Detect which cell encompasses the target text, then output its [x, y] center coordinate. 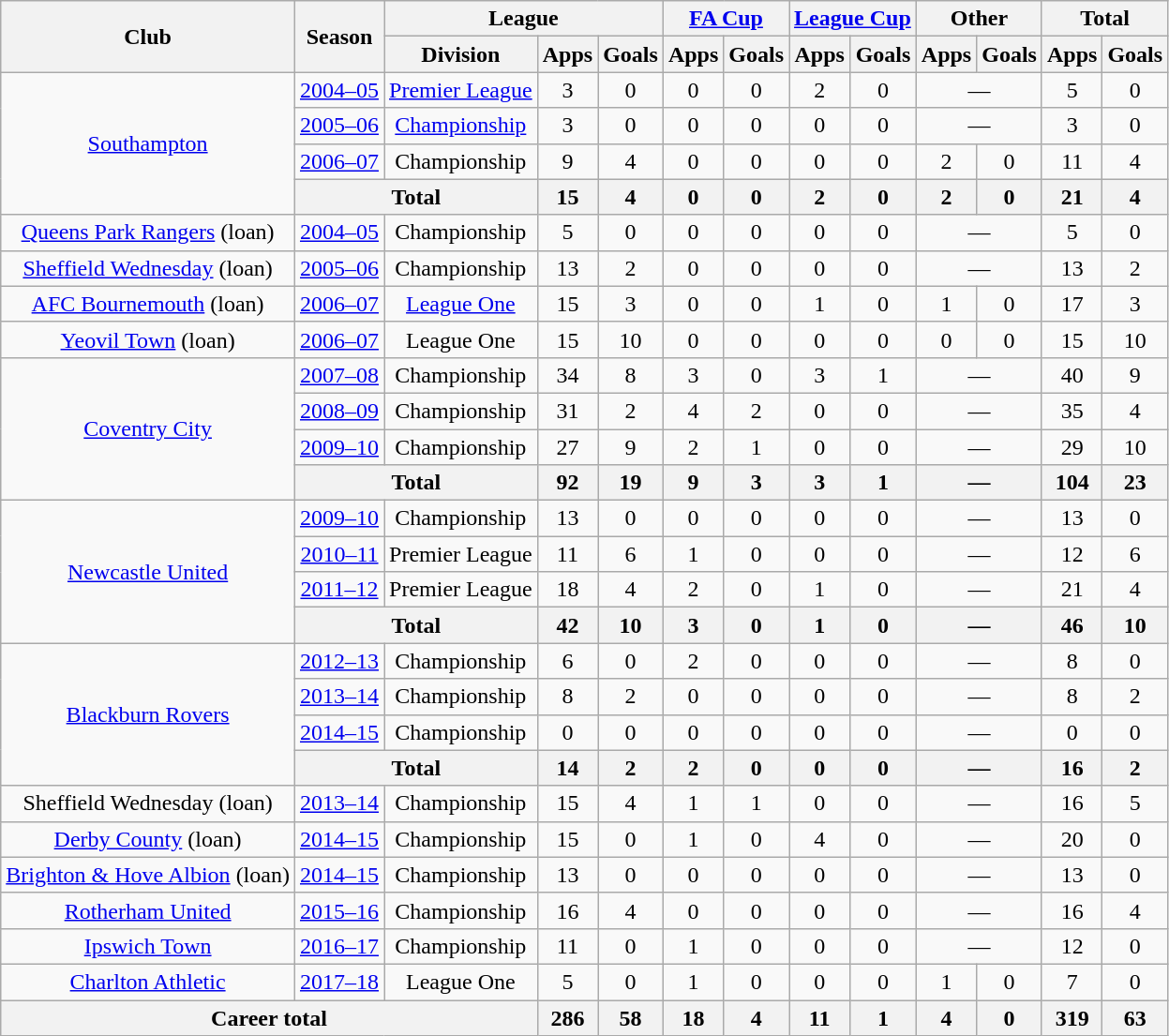
Newcastle United [148, 572]
23 [1135, 483]
Brighton & Hove Albion (loan) [148, 875]
Club [148, 37]
104 [1072, 483]
92 [567, 483]
40 [1072, 375]
34 [567, 375]
2008–09 [339, 411]
Ipswich Town [148, 946]
7 [1072, 982]
Other [979, 19]
319 [1072, 1017]
14 [567, 768]
2012–13 [339, 661]
League [524, 19]
19 [631, 483]
35 [1072, 411]
286 [567, 1017]
Southampton [148, 143]
2015–16 [339, 910]
Career total [269, 1017]
17 [1072, 304]
2017–18 [339, 982]
42 [567, 625]
2007–08 [339, 375]
2010–11 [339, 554]
FA Cup [726, 19]
Derby County (loan) [148, 839]
2011–12 [339, 590]
Division [461, 54]
46 [1072, 625]
Yeovil Town (loan) [148, 339]
2016–17 [339, 946]
63 [1135, 1017]
27 [567, 447]
Charlton Athletic [148, 982]
31 [567, 411]
Coventry City [148, 428]
AFC Bournemouth (loan) [148, 304]
League Cup [853, 19]
20 [1072, 839]
Blackburn Rovers [148, 714]
Queens Park Rangers (loan) [148, 233]
Season [339, 37]
29 [1072, 447]
Rotherham United [148, 910]
58 [631, 1017]
